Extract the [X, Y] coordinate from the center of the cell holding the provided text.  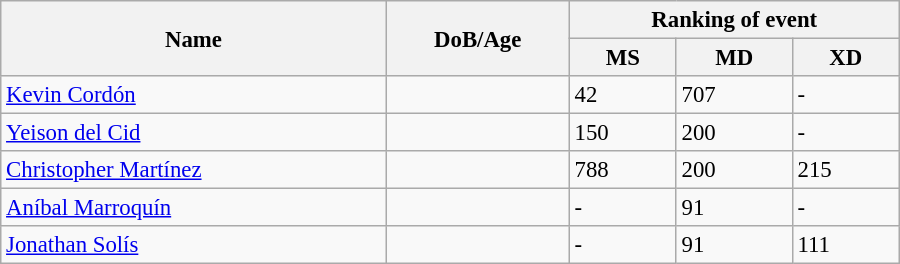
DoB/Age [478, 38]
707 [734, 95]
MD [734, 58]
Name [194, 38]
Aníbal Marroquín [194, 208]
Ranking of event [734, 20]
788 [622, 170]
Kevin Cordón [194, 95]
111 [846, 245]
MS [622, 58]
XD [846, 58]
150 [622, 133]
215 [846, 170]
Christopher Martínez [194, 170]
Yeison del Cid [194, 133]
42 [622, 95]
Jonathan Solís [194, 245]
